For the text-containing cell, return its midpoint in (x, y) coordinate format. 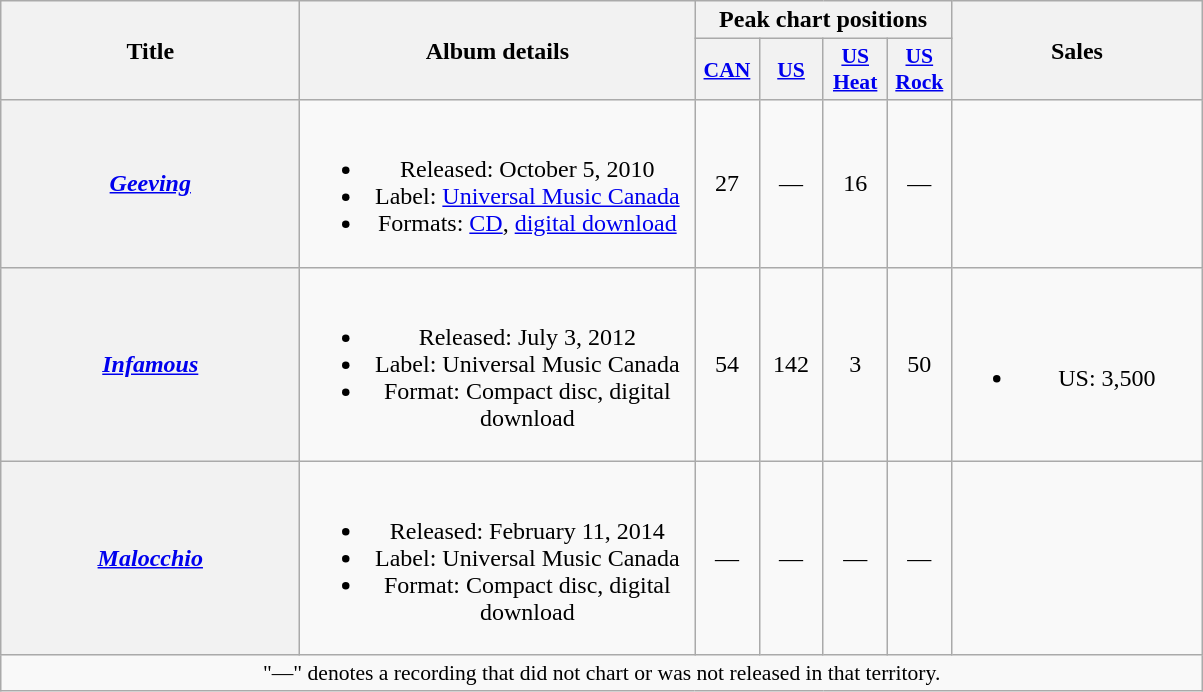
Infamous (150, 364)
Peak chart positions (823, 20)
Title (150, 50)
US Heat (855, 70)
16 (855, 184)
Album details (498, 50)
Sales (1076, 50)
"—" denotes a recording that did not chart or was not released in that territory. (602, 673)
Released: February 11, 2014Label: Universal Music CanadaFormat: Compact disc, digital download (498, 558)
54 (727, 364)
Released: October 5, 2010Label: Universal Music CanadaFormats: CD, digital download (498, 184)
142 (791, 364)
US Rock (919, 70)
CAN (727, 70)
Geeving (150, 184)
50 (919, 364)
27 (727, 184)
US: 3,500 (1076, 364)
Released: July 3, 2012Label: Universal Music CanadaFormat: Compact disc, digital download (498, 364)
Malocchio (150, 558)
3 (855, 364)
US (791, 70)
